Locate the cell with the specified text and output its [x, y] center coordinate. 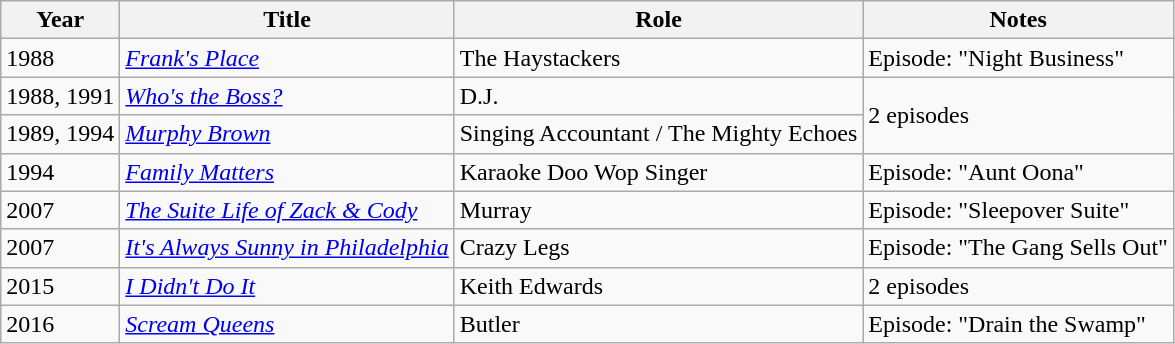
2015 [60, 286]
1988 [60, 58]
Murray [658, 210]
Karaoke Doo Wop Singer [658, 172]
Episode: "Night Business" [1018, 58]
I Didn't Do It [287, 286]
Frank's Place [287, 58]
It's Always Sunny in Philadelphia [287, 248]
Year [60, 20]
Episode: "Drain the Swamp" [1018, 324]
Scream Queens [287, 324]
1989, 1994 [60, 134]
Episode: "Sleepover Suite" [1018, 210]
Notes [1018, 20]
Title [287, 20]
D.J. [658, 96]
Crazy Legs [658, 248]
Singing Accountant / The Mighty Echoes [658, 134]
1994 [60, 172]
The Suite Life of Zack & Cody [287, 210]
1988, 1991 [60, 96]
Butler [658, 324]
2016 [60, 324]
Family Matters [287, 172]
The Haystackers [658, 58]
Episode: "Aunt Oona" [1018, 172]
Who's the Boss? [287, 96]
Role [658, 20]
Murphy Brown [287, 134]
Keith Edwards [658, 286]
Episode: "The Gang Sells Out" [1018, 248]
